Find where the given text appears and provide that cell's center as (x, y) coordinate. 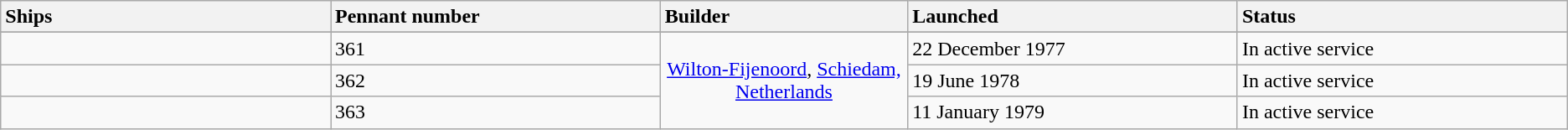
Status (1402, 17)
11 January 1979 (1073, 112)
Launched (1073, 17)
Pennant number (496, 17)
363 (496, 112)
Ships (166, 17)
Wilton-Fijenoord, Schiedam, Netherlands (784, 81)
22 December 1977 (1073, 49)
Builder (784, 17)
361 (496, 49)
362 (496, 81)
19 June 1978 (1073, 81)
